Pinpoint the cell where the given text exists, returning its [x, y] midpoint coordinate. 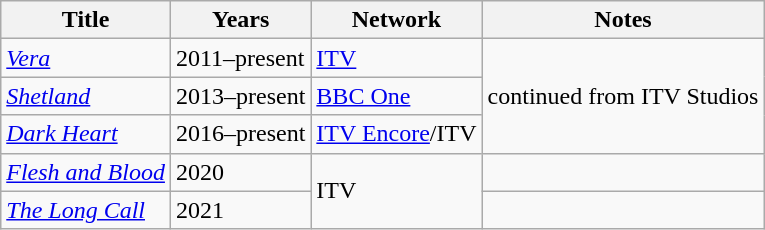
Notes [623, 20]
Vera [86, 58]
Network [396, 20]
2016–present [240, 134]
2021 [240, 210]
2020 [240, 172]
Years [240, 20]
2011–present [240, 58]
2013–present [240, 96]
ITV Encore/ITV [396, 134]
Shetland [86, 96]
The Long Call [86, 210]
continued from ITV Studios [623, 96]
Flesh and Blood [86, 172]
Title [86, 20]
Dark Heart [86, 134]
BBC One [396, 96]
